Pinpoint the cell where the given text exists, returning its (x, y) midpoint coordinate. 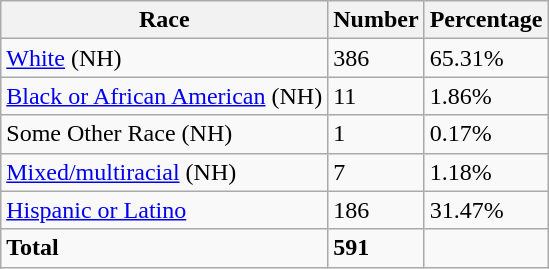
65.31% (486, 58)
White (NH) (164, 58)
1 (376, 134)
Total (164, 248)
7 (376, 172)
Mixed/multiracial (NH) (164, 172)
Some Other Race (NH) (164, 134)
Race (164, 20)
Percentage (486, 20)
591 (376, 248)
1.86% (486, 96)
Black or African American (NH) (164, 96)
186 (376, 210)
386 (376, 58)
Hispanic or Latino (164, 210)
1.18% (486, 172)
Number (376, 20)
31.47% (486, 210)
0.17% (486, 134)
11 (376, 96)
